Determine the (X, Y) coordinate at the center of the cell enclosing the given text.  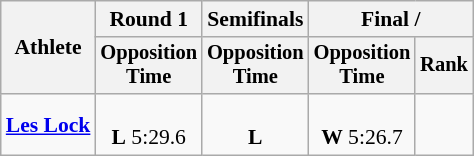
L 5:29.6 (148, 124)
Final / (391, 19)
Rank (444, 66)
W 5:26.7 (362, 124)
L (256, 124)
Les Lock (48, 124)
Semifinals (256, 19)
Round 1 (148, 19)
Athlete (48, 48)
